Identify which cell holds the provided text, then report its [X, Y] central coordinate. 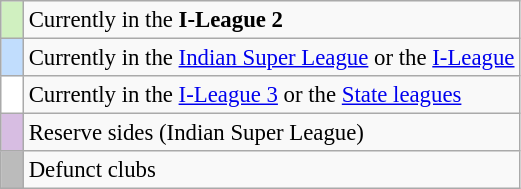
Currently in the I-League 3 or the State leagues [271, 95]
Currently in the I-League 2 [271, 20]
Reserve sides (Indian Super League) [271, 133]
Defunct clubs [271, 170]
Currently in the Indian Super League or the I-League [271, 58]
